Determine the [X, Y] coordinate at the center of the cell enclosing the given text.  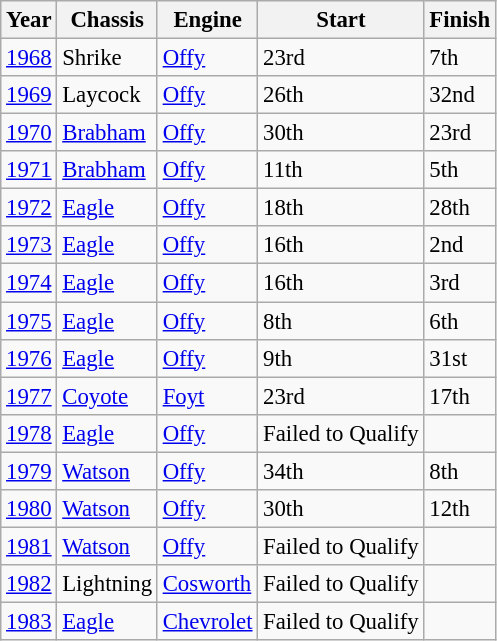
Finish [460, 20]
3rd [460, 283]
1973 [29, 245]
1978 [29, 433]
32nd [460, 95]
Engine [207, 20]
1971 [29, 170]
Year [29, 20]
17th [460, 396]
34th [341, 471]
1970 [29, 133]
6th [460, 321]
26th [341, 95]
1979 [29, 471]
1974 [29, 283]
1975 [29, 321]
1976 [29, 358]
31st [460, 358]
1981 [29, 546]
11th [341, 170]
Start [341, 20]
1982 [29, 584]
Lightning [107, 584]
7th [460, 58]
28th [460, 208]
Shrike [107, 58]
12th [460, 509]
1983 [29, 621]
2nd [460, 245]
Cosworth [207, 584]
1980 [29, 509]
Coyote [107, 396]
Chevrolet [207, 621]
18th [341, 208]
1968 [29, 58]
Foyt [207, 396]
5th [460, 170]
1972 [29, 208]
9th [341, 358]
1969 [29, 95]
1977 [29, 396]
Laycock [107, 95]
Chassis [107, 20]
